Pinpoint the cell where the given text exists, returning its [X, Y] midpoint coordinate. 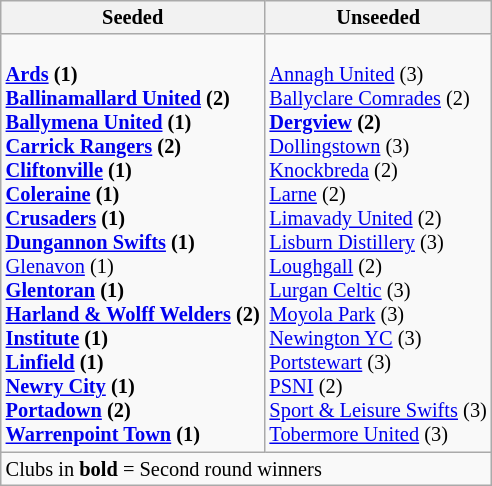
Clubs in bold = Second round winners [246, 469]
Unseeded [378, 17]
Seeded [133, 17]
